For the text-containing cell, return its midpoint in [X, Y] coordinate format. 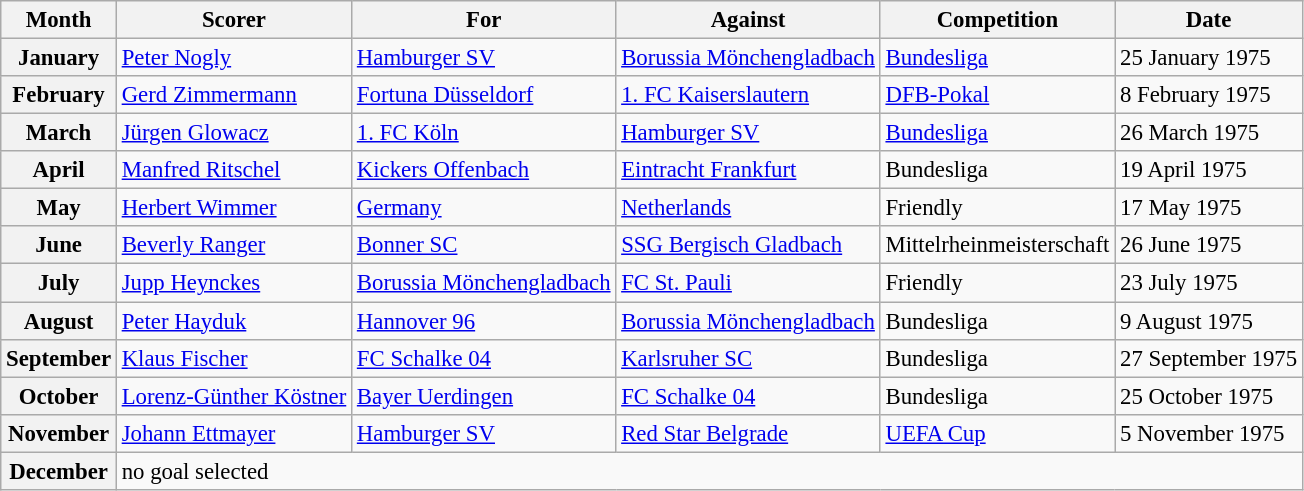
April [59, 170]
Competition [998, 20]
August [59, 321]
SSG Bergisch Gladbach [748, 245]
Karlsruher SC [748, 358]
Herbert Wimmer [234, 208]
DFB-Pokal [998, 95]
25 January 1975 [1209, 58]
January [59, 58]
December [59, 471]
July [59, 283]
26 March 1975 [1209, 133]
Gerd Zimmermann [234, 95]
Johann Ettmayer [234, 433]
Bayer Uerdingen [484, 396]
17 May 1975 [1209, 208]
23 July 1975 [1209, 283]
Date [1209, 20]
May [59, 208]
UEFA Cup [998, 433]
June [59, 245]
Manfred Ritschel [234, 170]
September [59, 358]
Beverly Ranger [234, 245]
Hannover 96 [484, 321]
Eintracht Frankfurt [748, 170]
8 February 1975 [1209, 95]
November [59, 433]
Germany [484, 208]
no goal selected [709, 471]
9 August 1975 [1209, 321]
Kickers Offenbach [484, 170]
25 October 1975 [1209, 396]
FC St. Pauli [748, 283]
5 November 1975 [1209, 433]
Netherlands [748, 208]
Lorenz-Günther Köstner [234, 396]
1. FC Kaiserslautern [748, 95]
27 September 1975 [1209, 358]
Fortuna Düsseldorf [484, 95]
February [59, 95]
Jupp Heynckes [234, 283]
Red Star Belgrade [748, 433]
1. FC Köln [484, 133]
March [59, 133]
Mittelrheinmeisterschaft [998, 245]
19 April 1975 [1209, 170]
Klaus Fischer [234, 358]
26 June 1975 [1209, 245]
October [59, 396]
Peter Nogly [234, 58]
Against [748, 20]
Peter Hayduk [234, 321]
Scorer [234, 20]
Jürgen Glowacz [234, 133]
Month [59, 20]
For [484, 20]
Bonner SC [484, 245]
